For the text-containing cell, return its midpoint in [x, y] coordinate format. 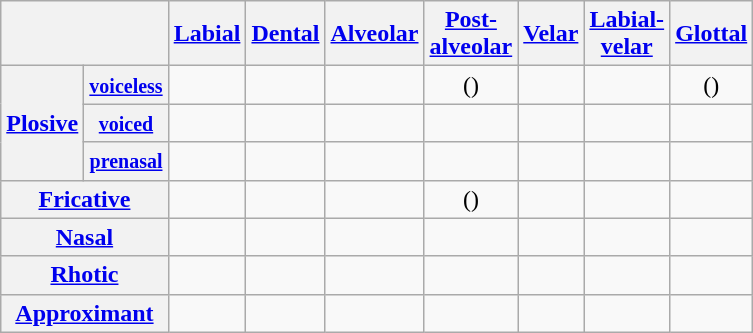
Fricative [84, 199]
Rhotic [84, 275]
voiced [126, 123]
Nasal [84, 237]
prenasal [126, 161]
Velar [551, 34]
Labial [207, 34]
voiceless [126, 85]
Dental [286, 34]
Labial-velar [627, 34]
Glottal [712, 34]
Alveolar [374, 34]
Post-alveolar [471, 34]
Approximant [84, 313]
Plosive [42, 123]
